Return the (X, Y) coordinate for the center point of the cell that contains the specified text.  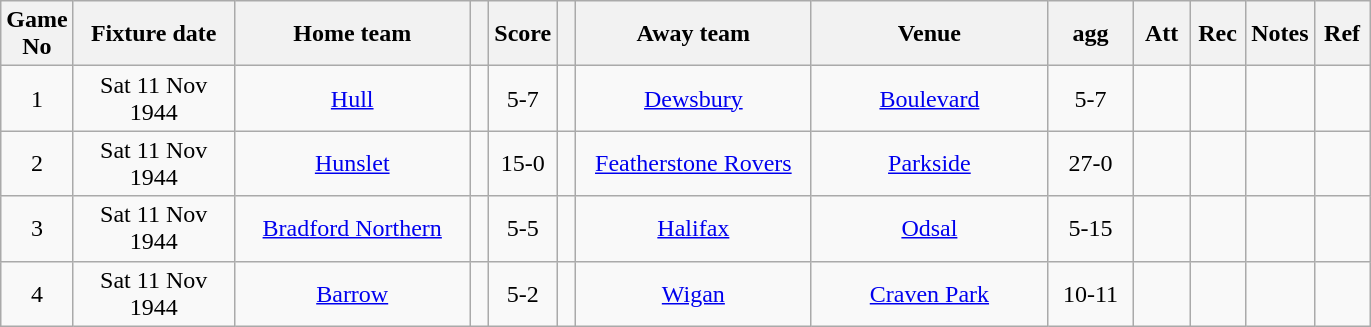
agg (1090, 34)
Away team (693, 34)
Wigan (693, 294)
Game No (37, 34)
Home team (352, 34)
2 (37, 164)
4 (37, 294)
1 (37, 98)
5-15 (1090, 228)
Parkside (929, 164)
15-0 (523, 164)
Craven Park (929, 294)
Ref (1342, 34)
Barrow (352, 294)
Rec (1218, 34)
Halifax (693, 228)
Hunslet (352, 164)
Odsal (929, 228)
Dewsbury (693, 98)
Att (1162, 34)
Venue (929, 34)
10-11 (1090, 294)
27-0 (1090, 164)
Fixture date (154, 34)
Featherstone Rovers (693, 164)
3 (37, 228)
Notes (1280, 34)
Bradford Northern (352, 228)
5-2 (523, 294)
Score (523, 34)
Boulevard (929, 98)
5-5 (523, 228)
Hull (352, 98)
